Find where the given text appears and provide that cell's center as (X, Y) coordinate. 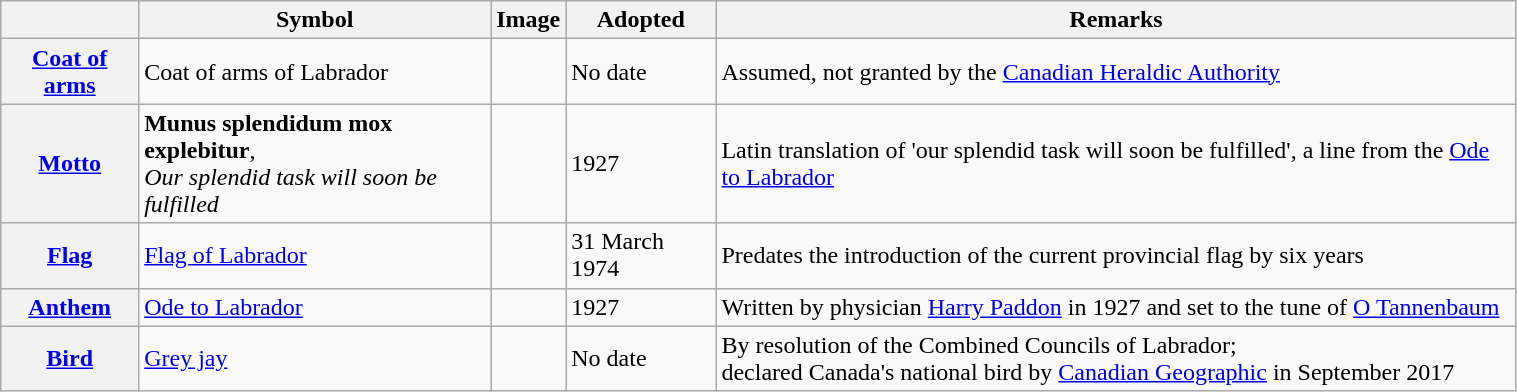
Anthem (70, 307)
Ode to Labrador (315, 307)
Symbol (315, 20)
Motto (70, 164)
Written by physician Harry Paddon in 1927 and set to the tune of O Tannenbaum (1116, 307)
Bird (70, 358)
Flag of Labrador (315, 256)
Predates the introduction of the current provincial flag by six years (1116, 256)
By resolution of the Combined Councils of Labrador;declared Canada's national bird by Canadian Geographic in September 2017 (1116, 358)
Remarks (1116, 20)
Coat of arms (70, 72)
Image (528, 20)
Munus splendidum mox explebitur, Our splendid task will soon be fulfilled (315, 164)
31 March 1974 (641, 256)
Latin translation of 'our splendid task will soon be fulfilled', a line from the Ode to Labrador (1116, 164)
Flag (70, 256)
Grey jay (315, 358)
Assumed, not granted by the Canadian Heraldic Authority (1116, 72)
Coat of arms of Labrador (315, 72)
Adopted (641, 20)
